Pinpoint the cell where the given text exists, returning its (X, Y) midpoint coordinate. 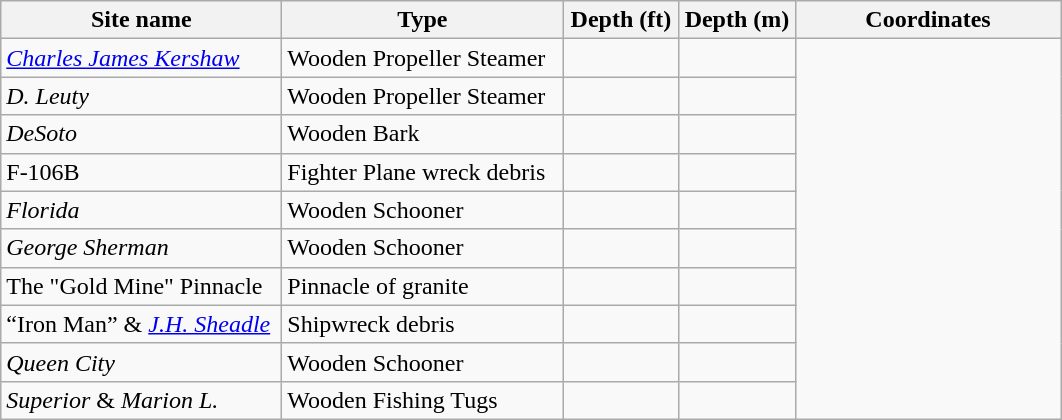
Pinnacle of granite (422, 286)
George Sherman (142, 248)
Site name (142, 20)
Fighter Plane wreck debris (422, 172)
Depth (ft) (621, 20)
Coordinates (928, 20)
Wooden Bark (422, 134)
Depth (m) (737, 20)
“Iron Man” & J.H. Sheadle (142, 324)
Queen City (142, 362)
Type (422, 20)
D. Leuty (142, 96)
Charles James Kershaw (142, 58)
Florida (142, 210)
Superior & Marion L. (142, 400)
F-106B (142, 172)
DeSoto (142, 134)
Wooden Fishing Tugs (422, 400)
The "Gold Mine" Pinnacle (142, 286)
Shipwreck debris (422, 324)
